Capture the cell that displays the provided text and extract its (x, y) central coordinate. 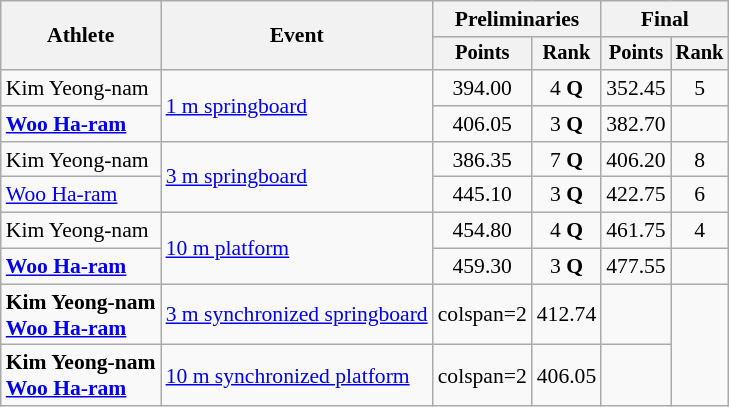
10 m platform (297, 248)
Athlete (81, 36)
6 (700, 195)
1 m springboard (297, 106)
461.75 (636, 231)
4 (700, 231)
394.00 (482, 88)
Preliminaries (518, 19)
3 m springboard (297, 178)
382.70 (636, 124)
406.20 (636, 160)
7 Q (566, 160)
352.45 (636, 88)
386.35 (482, 160)
Event (297, 36)
454.80 (482, 231)
459.30 (482, 267)
5 (700, 88)
Final (664, 19)
422.75 (636, 195)
10 m synchronized platform (297, 376)
8 (700, 160)
477.55 (636, 267)
3 m synchronized springboard (297, 314)
445.10 (482, 195)
412.74 (566, 314)
